Determine the (X, Y) coordinate at the center of the cell enclosing the given text.  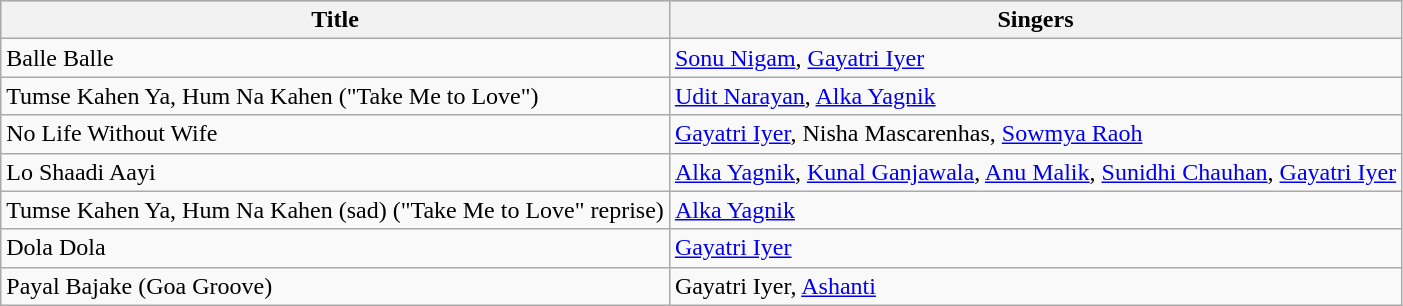
Dola Dola (336, 248)
No Life Without Wife (336, 134)
Payal Bajake (Goa Groove) (336, 286)
Gayatri Iyer (1035, 248)
Udit Narayan, Alka Yagnik (1035, 96)
Tumse Kahen Ya, Hum Na Kahen ("Take Me to Love") (336, 96)
Singers (1035, 20)
Tumse Kahen Ya, Hum Na Kahen (sad) ("Take Me to Love" reprise) (336, 210)
Gayatri Iyer, Ashanti (1035, 286)
Gayatri Iyer, Nisha Mascarenhas, Sowmya Raoh (1035, 134)
Title (336, 20)
Sonu Nigam, Gayatri Iyer (1035, 58)
Lo Shaadi Aayi (336, 172)
Balle Balle (336, 58)
Alka Yagnik (1035, 210)
Alka Yagnik, Kunal Ganjawala, Anu Malik, Sunidhi Chauhan, Gayatri Iyer (1035, 172)
